Detect which cell encompasses the target text, then output its (x, y) center coordinate. 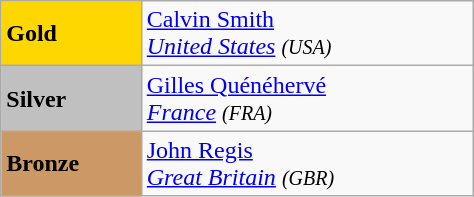
Gold (71, 34)
Bronze (71, 164)
Gilles QuénéhervéFrance (FRA) (307, 98)
Silver (71, 98)
Calvin SmithUnited States (USA) (307, 34)
John RegisGreat Britain (GBR) (307, 164)
